For the text-containing cell, return its midpoint in (X, Y) coordinate format. 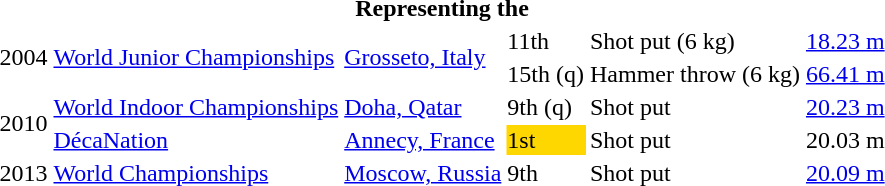
DécaNation (196, 140)
Hammer throw (6 kg) (696, 74)
Doha, Qatar (423, 107)
1st (546, 140)
World Indoor Championships (196, 107)
Annecy, France (423, 140)
9th (q) (546, 107)
Shot put (6 kg) (696, 41)
11th (546, 41)
Grosseto, Italy (423, 58)
World Junior Championships (196, 58)
15th (q) (546, 74)
